Identify which cell holds the provided text, then report its [X, Y] central coordinate. 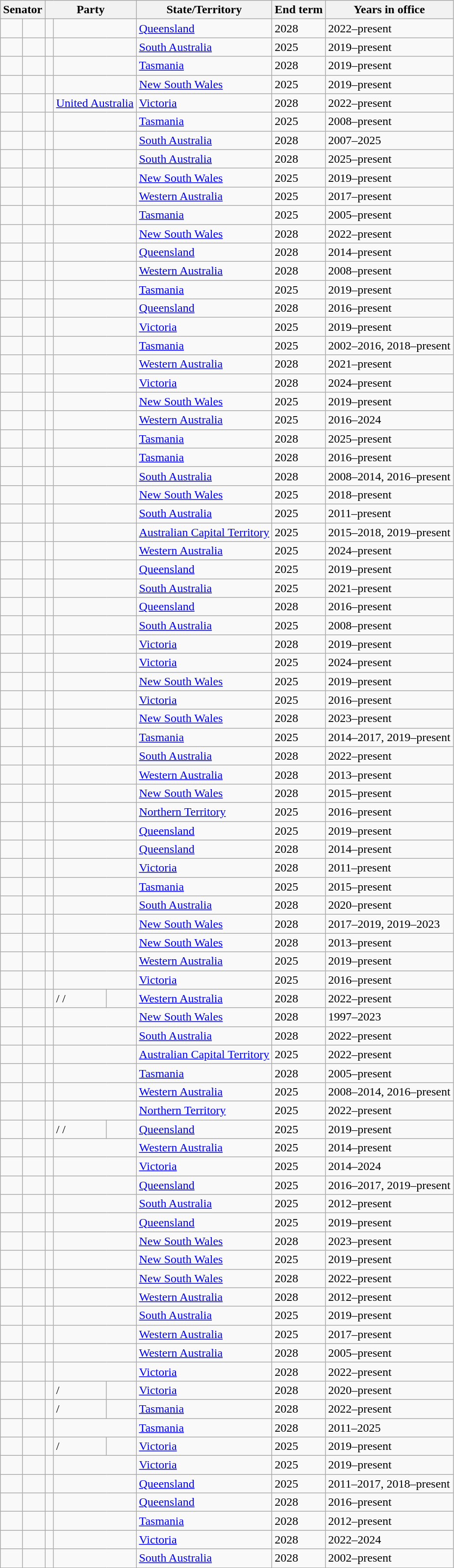
2018–present [389, 495]
2022–2024 [389, 1540]
Senator [23, 10]
End term [299, 10]
2002–present [389, 1558]
1997–2023 [389, 1017]
Years in office [389, 10]
2014–2024 [389, 1167]
2002–2016, 2018–present [389, 346]
2017–2019, 2019–2023 [389, 924]
Party [91, 10]
State/Territory [204, 10]
2014–2017, 2019–present [389, 737]
United Australia [95, 103]
2007–2025 [389, 140]
2016–2024 [389, 420]
2011–2017, 2018–present [389, 1484]
2016–2017, 2019–present [389, 1185]
2011–2025 [389, 1428]
2015–2018, 2019–present [389, 532]
